Identify which cell holds the provided text, then report its (x, y) central coordinate. 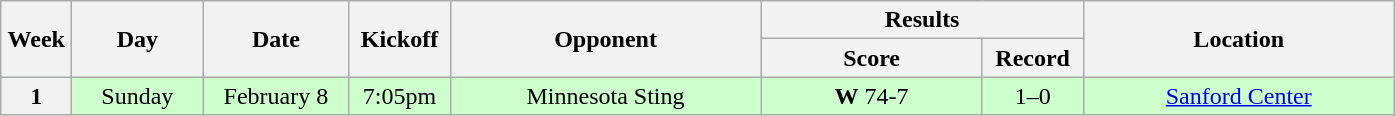
Minnesota Sting (606, 96)
1–0 (1032, 96)
Score (872, 58)
Sanford Center (1238, 96)
February 8 (276, 96)
Location (1238, 39)
Date (276, 39)
Sunday (138, 96)
W 74-7 (872, 96)
Results (922, 20)
Day (138, 39)
Kickoff (400, 39)
7:05pm (400, 96)
1 (36, 96)
Record (1032, 58)
Week (36, 39)
Opponent (606, 39)
